Identify which cell holds the provided text, then report its (X, Y) central coordinate. 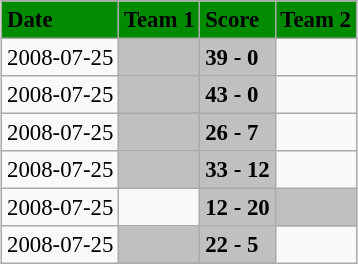
26 - 7 (238, 133)
43 - 0 (238, 95)
39 - 0 (238, 57)
Team 2 (316, 20)
Score (238, 20)
Team 1 (160, 20)
Date (60, 20)
33 - 12 (238, 170)
22 - 5 (238, 245)
12 - 20 (238, 208)
